For the text-containing cell, return its midpoint in [X, Y] coordinate format. 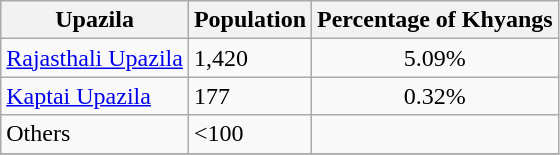
Upazila [95, 20]
Population [250, 20]
Percentage of Khyangs [436, 20]
Kaptai Upazila [95, 96]
Rajasthali Upazila [95, 58]
5.09% [436, 58]
0.32% [436, 96]
177 [250, 96]
1,420 [250, 58]
Others [95, 134]
<100 [250, 134]
